From the cell containing the given text, extract its center point as [x, y] coordinate. 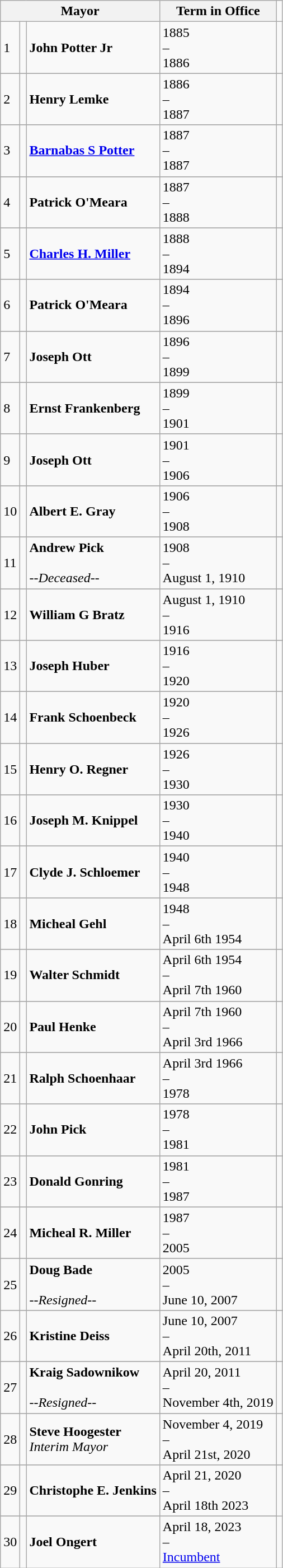
Steve HoogesterInterim Mayor [93, 1439]
15 [10, 769]
6 [10, 305]
Kristine Deiss [93, 1336]
Henry O. Regner [93, 769]
John Pick [93, 1130]
1940– 1948 [218, 872]
8 [10, 408]
John Potter Jr [93, 48]
1 [10, 48]
April 3rd 1966– 1978 [218, 1078]
Barnabas S Potter [93, 151]
April 21, 2020–April 18th 2023 [218, 1491]
Frank Schoenbeck [93, 718]
21 [10, 1078]
2005–June 10, 2007 [218, 1284]
1886– 1887 [218, 99]
24 [10, 1233]
16 [10, 821]
25 [10, 1284]
Micheal R. Miller [93, 1233]
30 [10, 1542]
18 [10, 924]
19 [10, 975]
5 [10, 254]
April 18, 2023–Incumbent [218, 1542]
29 [10, 1491]
Walter Schmidt [93, 975]
Mayor [81, 11]
1908–August 1, 1910 [218, 563]
9 [10, 460]
1920– 1926 [218, 718]
28 [10, 1439]
14 [10, 718]
1894– 1896 [218, 305]
1906–1908 [218, 511]
Doug Bade--Resigned-- [93, 1284]
Donald Gonring [93, 1181]
1888– 1894 [218, 254]
Henry Lemke [93, 99]
Joel Ongert [93, 1542]
Joseph M. Knippel [93, 821]
April 20, 2011–November 4th, 2019 [218, 1387]
4 [10, 202]
1901–1906 [218, 460]
1887– 1888 [218, 202]
27 [10, 1387]
1930– 1940 [218, 821]
1887– 1887 [218, 151]
1926– 1930 [218, 769]
3 [10, 151]
1885–1886 [218, 48]
Ralph Schoenhaar [93, 1078]
1981– 1987 [218, 1181]
Ernst Frankenberg [93, 408]
1896– 1899 [218, 357]
12 [10, 615]
10 [10, 511]
1899– 1901 [218, 408]
1987– 2005 [218, 1233]
20 [10, 1027]
Joseph Huber [93, 666]
23 [10, 1181]
17 [10, 872]
11 [10, 563]
1916–1920 [218, 666]
Christophe E. Jenkins [93, 1491]
Term in Office [218, 11]
7 [10, 357]
26 [10, 1336]
Clyde J. Schloemer [93, 872]
Kraig Sadownikow--Resigned-- [93, 1387]
Charles H. Miller [93, 254]
November 4, 2019–April 21st, 2020 [218, 1439]
Albert E. Gray [93, 511]
William G Bratz [93, 615]
April 6th 1954– April 7th 1960 [218, 975]
1948–April 6th 1954 [218, 924]
Paul Henke [93, 1027]
Micheal Gehl [93, 924]
13 [10, 666]
2 [10, 99]
Andrew Pick--Deceased-- [93, 563]
1978– 1981 [218, 1130]
June 10, 2007–April 20th, 2011 [218, 1336]
22 [10, 1130]
April 7th 1960– April 3rd 1966 [218, 1027]
August 1, 1910– 1916 [218, 615]
